Determine the [x, y] coordinate at the center of the cell enclosing the given text.  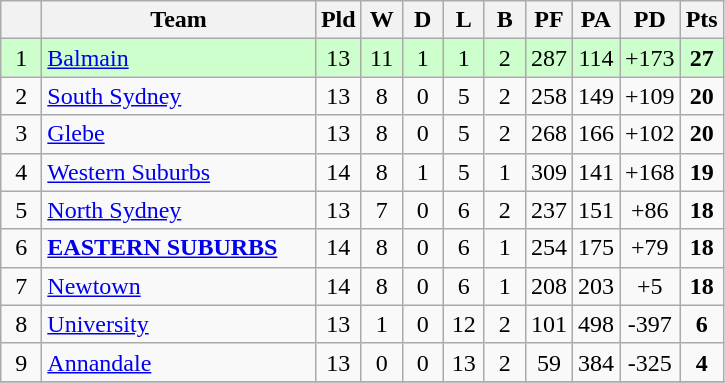
12 [464, 324]
59 [548, 362]
L [464, 20]
Pld [338, 20]
Annandale [179, 362]
309 [548, 172]
287 [548, 58]
+173 [650, 58]
D [422, 20]
3 [22, 134]
208 [548, 286]
384 [596, 362]
PD [650, 20]
254 [548, 248]
PF [548, 20]
11 [382, 58]
-397 [650, 324]
19 [702, 172]
PA [596, 20]
Glebe [179, 134]
141 [596, 172]
27 [702, 58]
+168 [650, 172]
North Sydney [179, 210]
B [504, 20]
+79 [650, 248]
-325 [650, 362]
W [382, 20]
203 [596, 286]
9 [22, 362]
258 [548, 96]
175 [596, 248]
South Sydney [179, 96]
114 [596, 58]
University [179, 324]
Team [179, 20]
EASTERN SUBURBS [179, 248]
+86 [650, 210]
149 [596, 96]
+109 [650, 96]
151 [596, 210]
101 [548, 324]
Western Suburbs [179, 172]
Newtown [179, 286]
166 [596, 134]
+5 [650, 286]
268 [548, 134]
+102 [650, 134]
498 [596, 324]
Pts [702, 20]
Balmain [179, 58]
237 [548, 210]
